Output the [x, y] coordinate of the center of the cell containing the given text.  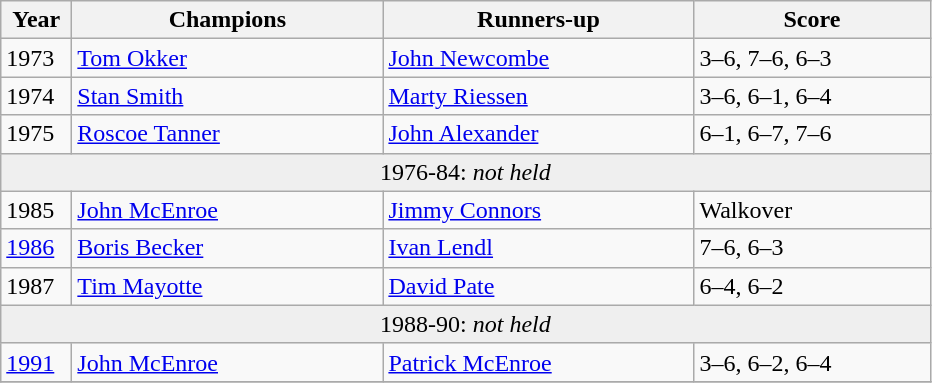
Stan Smith [228, 96]
Marty Riessen [538, 96]
Roscoe Tanner [228, 134]
Tom Okker [228, 58]
Year [36, 20]
Champions [228, 20]
1974 [36, 96]
1987 [36, 286]
Runners-up [538, 20]
3–6, 6–1, 6–4 [812, 96]
1986 [36, 248]
John Alexander [538, 134]
Tim Mayotte [228, 286]
1991 [36, 362]
John Newcombe [538, 58]
Ivan Lendl [538, 248]
3–6, 7–6, 6–3 [812, 58]
1985 [36, 210]
6–1, 6–7, 7–6 [812, 134]
6–4, 6–2 [812, 286]
7–6, 6–3 [812, 248]
Patrick McEnroe [538, 362]
1973 [36, 58]
Score [812, 20]
Walkover [812, 210]
3–6, 6–2, 6–4 [812, 362]
1975 [36, 134]
1976-84: not held [466, 172]
Boris Becker [228, 248]
David Pate [538, 286]
1988-90: not held [466, 324]
Jimmy Connors [538, 210]
